From the cell containing the given text, extract its center point as (X, Y) coordinate. 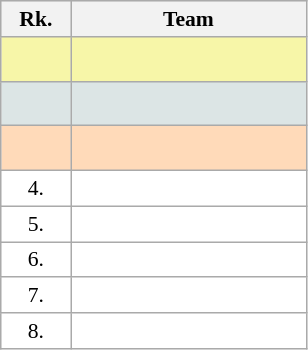
7. (36, 296)
4. (36, 189)
6. (36, 260)
Team (188, 19)
Rk. (36, 19)
8. (36, 331)
5. (36, 224)
